Locate the cell with the specified text and output its (X, Y) center coordinate. 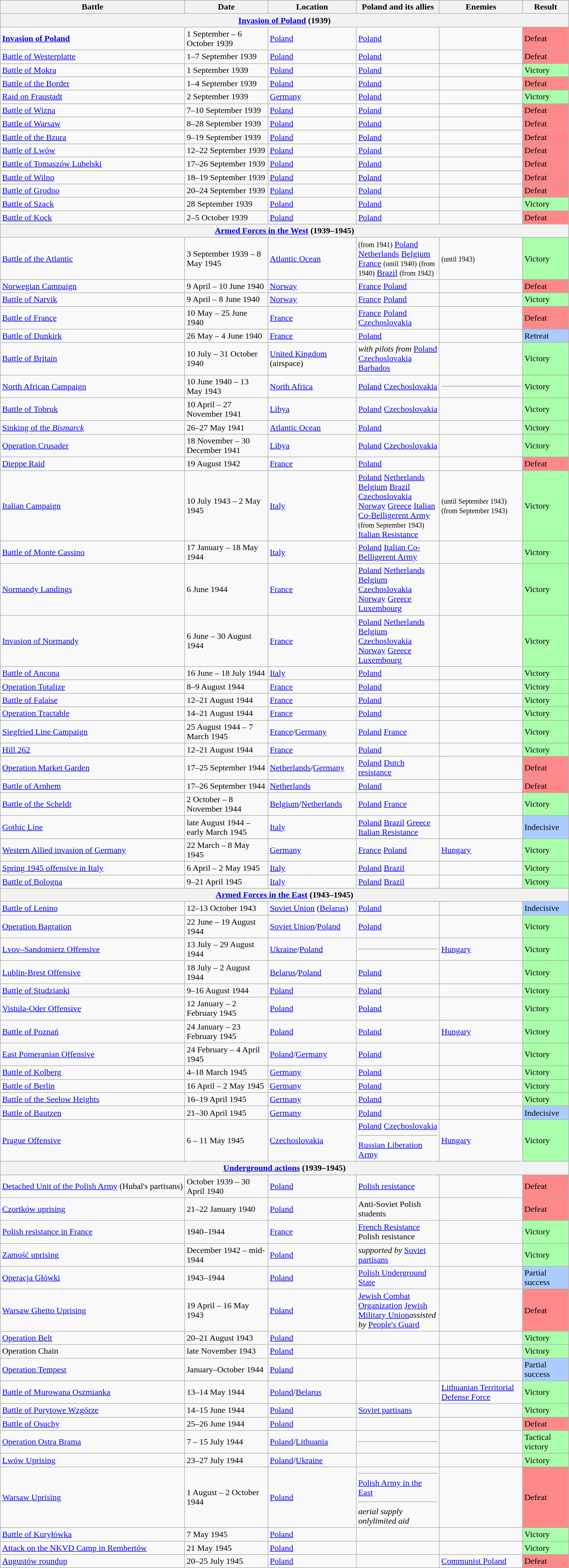
French Resistance Polish resistance (398, 1232)
Battle of the Border (93, 83)
25 August 1944 – 7 March 1945 (226, 731)
Battle of Falaise (93, 700)
January–October 1944 (226, 1369)
Belarus/Poland (312, 972)
26 May – 4 June 1940 (226, 336)
Battle of the Bzura (93, 137)
16–19 April 1945 (226, 1099)
Result (546, 7)
Operation Chain (93, 1351)
Western Allied invasion of Germany (93, 850)
25–26 June 1944 (226, 1424)
22 March – 8 May 1945 (226, 850)
10 July – 31 October 1940 (226, 359)
Detached Unit of the Polish Army (Hubal's partisans) (93, 1186)
Operation Tempest (93, 1369)
Poland Dutch resistance (398, 768)
Poland/Germany (312, 1054)
Zamość uprising (93, 1255)
6 June 1944 (226, 590)
Underground actions (1939–1945) (284, 1168)
20–25 July 1945 (226, 1561)
2–5 October 1939 (226, 218)
Battle of Kock (93, 218)
Battle of Grodno (93, 191)
2 September 1939 (226, 97)
North African Campaign (93, 386)
20–21 August 1943 (226, 1338)
Battle of Bautzen (93, 1113)
Belgium/Netherlands (312, 804)
Italian Campaign (93, 505)
26–27 May 1941 (226, 427)
Battle of the Atlantic (93, 258)
Operation Bagration (93, 926)
Poland Czechoslovakia Russian Liberation Army (398, 1140)
13 July – 29 August 1944 (226, 950)
Battle of Westerplatte (93, 57)
Czechoslovakia (312, 1140)
1–7 September 1939 (226, 57)
Lvov–Sandomierz Offensive (93, 950)
Battle of Narvik (93, 300)
Polish Underground State (398, 1278)
Augustów roundup (93, 1561)
1 August – 2 October 1944 (226, 1497)
Jewish Combat Organization Jewish Military Unionassisted by People's Guard (398, 1310)
7 – 15 July 1944 (226, 1442)
Vistula-Oder Offensive (93, 1009)
17 January – 18 May 1944 (226, 553)
6 – 11 May 1945 (226, 1140)
Invasion of Poland (1939) (284, 20)
Hill 262 (93, 750)
19 April – 16 May 1943 (226, 1310)
Anti-Soviet Polish students (398, 1209)
Battle of the Seelow Heights (93, 1099)
6 June – 30 August 1944 (226, 641)
18–19 September 1939 (226, 177)
Polish resistance in France (93, 1232)
Lwów Uprising (93, 1460)
16 June – 18 July 1944 (226, 673)
9–21 April 1945 (226, 882)
16 April – 2 May 1945 (226, 1086)
21–30 April 1945 (226, 1113)
Attack on the NKVD Camp in Rembertów (93, 1548)
(from 1941) Poland Netherlands Belgium France (until 1940) (from 1940) Brazil (from 1942) (398, 258)
Operation Crusader (93, 446)
Poland and its allies (398, 7)
Poland Brazil Greece Italian Resistance (398, 827)
Battle of Mokra (93, 70)
21 May 1945 (226, 1548)
Prague Offensive (93, 1140)
Battle of Porytowe Wzgórze (93, 1410)
Battle of Berlin (93, 1086)
Armed Forces in the East (1943–1945) (284, 895)
2 October – 8 November 1944 (226, 804)
with pilots from Poland Czechoslovakia Barbados (398, 359)
7 May 1945 (226, 1534)
9–16 August 1944 (226, 990)
Poland/Belarus (312, 1392)
Poland Italian Co-Belligerent Army (398, 553)
October 1939 – 30 April 1940 (226, 1186)
France/Germany (312, 731)
Poland/Lithuania (312, 1442)
Normandy Landings (93, 590)
Netherlands (312, 786)
7–10 September 1939 (226, 110)
(until September 1943) (from September 1943) (481, 505)
10 April – 27 November 1941 (226, 409)
1 September 1939 (226, 70)
Battle of Tobruk (93, 409)
United Kingdom (airspace) (312, 359)
Enemies (481, 7)
12 January – 2 February 1945 (226, 1009)
10 July 1943 – 2 May 1945 (226, 505)
Ukraine/Poland (312, 950)
Czortków uprising (93, 1209)
6 April – 2 May 1945 (226, 868)
Battle of Murowana Oszmianka (93, 1392)
13–14 May 1944 (226, 1392)
Retreat (546, 336)
France Poland Czechoslovakia (398, 317)
Dieppe Raid (93, 464)
Battle of the Scheldt (93, 804)
Battle of Szack (93, 204)
Netherlands/Germany (312, 768)
Warsaw Ghetto Uprising (93, 1310)
Siegfried Line Campaign (93, 731)
19 August 1942 (226, 464)
28 September 1939 (226, 204)
Gothic Line (93, 827)
18 July – 2 August 1944 (226, 972)
8–9 August 1944 (226, 687)
8–28 September 1939 (226, 124)
December 1942 – mid-1944 (226, 1255)
Polish Army in the Eastaerial supply onlylimited aid (398, 1497)
Battle of Arnhem (93, 786)
Battle of Studzianki (93, 990)
Polish resistance (398, 1186)
Armed Forces in the West (1939–1945) (284, 231)
late November 1943 (226, 1351)
Battle of Kuryłówka (93, 1534)
Battle of Dunkirk (93, 336)
Operation Market Garden (93, 768)
14–15 June 1944 (226, 1410)
Poland/Ukraine (312, 1460)
23–27 July 1944 (226, 1460)
supported by Soviet partisans (398, 1255)
Location (312, 7)
Battle of France (93, 317)
late August 1944 – early March 1945 (226, 827)
Battle of Britain (93, 359)
Lublin-Brest Offensive (93, 972)
Operation Belt (93, 1338)
24 January – 23 February 1945 (226, 1031)
1940–1944 (226, 1232)
Spring 1945 offensive in Italy (93, 868)
1–4 September 1939 (226, 83)
Warsaw Uprising (93, 1497)
4–18 March 1945 (226, 1072)
10 May – 25 June 1940 (226, 317)
17–26 September 1939 (226, 164)
Battle of Lwów (93, 150)
Soviet Union (Belarus) (312, 908)
Battle of Lenino (93, 908)
Battle of Ancona (93, 673)
1 September – 6 October 1939 (226, 39)
9 April – 10 June 1940 (226, 286)
Raid on Fraustadt (93, 97)
Battle of Poznań (93, 1031)
1943–1944 (226, 1278)
Battle of Warsaw (93, 124)
Soviet Union/Poland (312, 926)
(until 1943) (481, 258)
24 February – 4 April 1945 (226, 1054)
North Africa (312, 386)
Sinking of the Bismarck (93, 427)
21–22 January 1940 (226, 1209)
Battle of Bologna (93, 882)
10 June 1940 – 13 May 1943 (226, 386)
9–19 September 1939 (226, 137)
12–22 September 1939 (226, 150)
Battle of Osuchy (93, 1424)
17–25 September 1944 (226, 768)
Soviet partisans (398, 1410)
9 April – 8 June 1940 (226, 300)
Lithuanian Territorial Defense Force (481, 1392)
Invasion of Normandy (93, 641)
Battle of Wizna (93, 110)
Date (226, 7)
Poland Netherlands Belgium Brazil Czechoslovakia Norway Greece Italian Co-Belligerent Army (from September 1943) Italian Resistance (398, 505)
Battle of Tomaszów Lubelski (93, 164)
Communist Poland (481, 1561)
Operacja Główki (93, 1278)
Battle of Wilno (93, 177)
Tactical victory (546, 1442)
14–21 August 1944 (226, 713)
3 September 1939 – 8 May 1945 (226, 258)
Operation Totalize (93, 687)
Operation Ostra Brama (93, 1442)
Battle (93, 7)
20–24 September 1939 (226, 191)
Operation Tractable (93, 713)
Invasion of Poland (93, 39)
Battle of Kolberg (93, 1072)
17–26 September 1944 (226, 786)
East Pomeranian Offensive (93, 1054)
22 June – 19 August 1944 (226, 926)
12–13 October 1943 (226, 908)
18 November – 30 December 1941 (226, 446)
Norwegian Campaign (93, 286)
Battle of Monte Cassino (93, 553)
